From the cell containing the given text, extract its center point as (X, Y) coordinate. 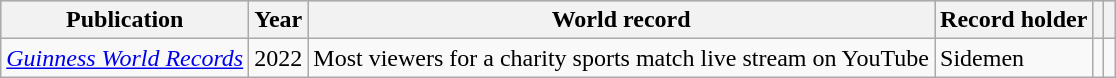
Most viewers for a charity sports match live stream on YouTube (622, 58)
Publication (125, 20)
Record holder (1014, 20)
World record (622, 20)
Year (278, 20)
2022 (278, 58)
Sidemen (1014, 58)
Guinness World Records (125, 58)
